Capture the cell that displays the provided text and extract its (x, y) central coordinate. 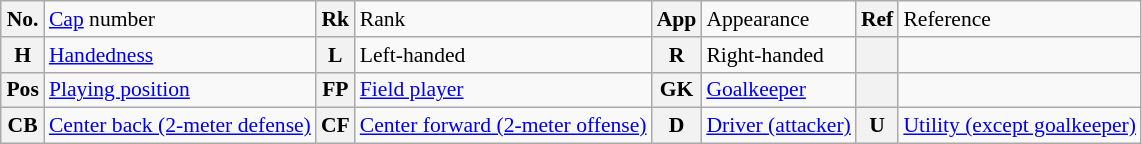
Handedness (180, 55)
Field player (504, 90)
CF (336, 126)
Right-handed (778, 55)
Rank (504, 19)
H (22, 55)
Rk (336, 19)
Utility (except goalkeeper) (1020, 126)
No. (22, 19)
GK (677, 90)
Reference (1020, 19)
FP (336, 90)
U (877, 126)
Ref (877, 19)
R (677, 55)
Center forward (2-meter offense) (504, 126)
Left-handed (504, 55)
CB (22, 126)
Goalkeeper (778, 90)
Cap number (180, 19)
Appearance (778, 19)
Center back (2-meter defense) (180, 126)
Driver (attacker) (778, 126)
L (336, 55)
Pos (22, 90)
D (677, 126)
App (677, 19)
Playing position (180, 90)
